Search for the cell housing the specified text and yield its (x, y) center coordinate. 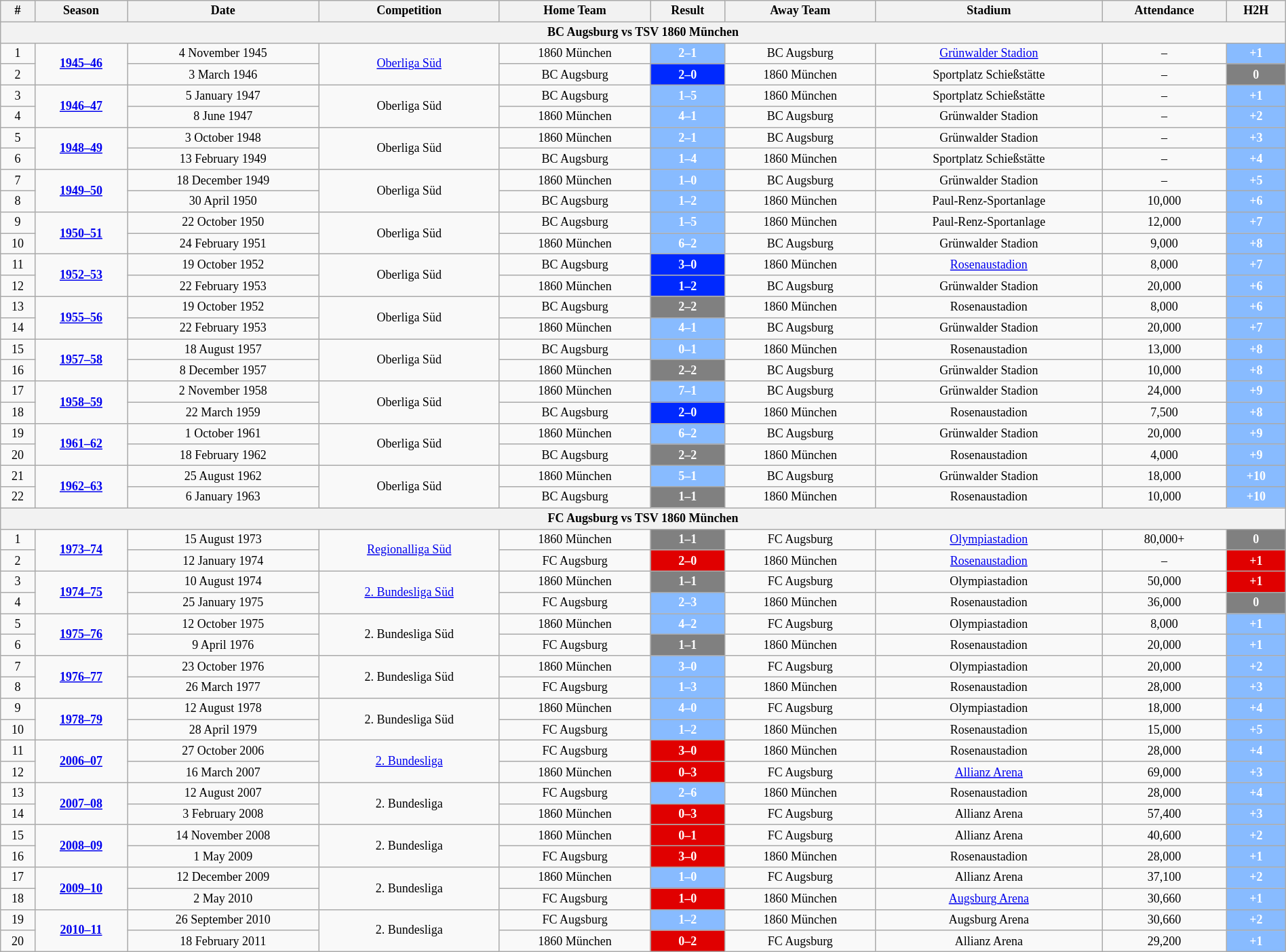
1974–75 (81, 592)
Date (223, 11)
4 November 1945 (223, 53)
27 October 2006 (223, 751)
0–2 (688, 941)
16 March 2007 (223, 772)
12 January 1974 (223, 560)
24 February 1951 (223, 244)
3 March 1946 (223, 75)
2 November 1958 (223, 392)
2008–09 (81, 846)
1961–62 (81, 444)
3 October 1948 (223, 138)
37,100 (1165, 877)
1978–79 (81, 719)
30 April 1950 (223, 201)
1–3 (688, 688)
Result (688, 11)
5 January 1947 (223, 95)
1–4 (688, 159)
Season (81, 11)
12 December 2009 (223, 877)
1973–74 (81, 550)
7–1 (688, 392)
23 October 1976 (223, 666)
12 October 1975 (223, 624)
6 January 1963 (223, 498)
26 September 2010 (223, 919)
13 February 1949 (223, 159)
1946–47 (81, 106)
1952–53 (81, 275)
Stadium (989, 11)
10 August 1974 (223, 582)
1976–77 (81, 677)
40,600 (1165, 835)
1950–51 (81, 233)
1975–76 (81, 635)
2–6 (688, 793)
BC Augsburg vs TSV 1860 München (643, 33)
69,000 (1165, 772)
FC Augsburg vs TSV 1860 München (643, 518)
4–0 (688, 708)
Competition (409, 11)
3 February 2008 (223, 814)
1 May 2009 (223, 857)
25 January 1975 (223, 603)
12,000 (1165, 222)
24,000 (1165, 392)
4,000 (1165, 454)
2006–07 (81, 761)
80,000+ (1165, 540)
26 March 1977 (223, 688)
9,000 (1165, 244)
12 August 1978 (223, 708)
2 May 2010 (223, 899)
2–3 (688, 603)
28 April 1979 (223, 730)
18 August 1957 (223, 350)
15 August 1973 (223, 540)
18 December 1949 (223, 180)
8 June 1947 (223, 117)
1949–50 (81, 191)
36,000 (1165, 603)
1962–63 (81, 487)
Home Team (575, 11)
22 (18, 498)
50,000 (1165, 582)
8 December 1957 (223, 370)
25 August 1962 (223, 476)
7,500 (1165, 412)
15,000 (1165, 730)
18 February 1962 (223, 454)
H2H (1256, 11)
21 (18, 476)
Attendance (1165, 11)
5–1 (688, 476)
22 March 1959 (223, 412)
9 April 1976 (223, 646)
2010–11 (81, 930)
13,000 (1165, 350)
Away Team (800, 11)
1955–56 (81, 317)
1957–58 (81, 360)
12 August 2007 (223, 793)
2007–08 (81, 804)
2009–10 (81, 888)
4–2 (688, 624)
18 February 2011 (223, 941)
57,400 (1165, 814)
1945–46 (81, 64)
Regionalliga Süd (409, 550)
22 October 1950 (223, 222)
14 November 2008 (223, 835)
1948–49 (81, 148)
1 October 1961 (223, 434)
# (18, 11)
29,200 (1165, 941)
1958–59 (81, 402)
